Capture the cell that displays the provided text and extract its [x, y] central coordinate. 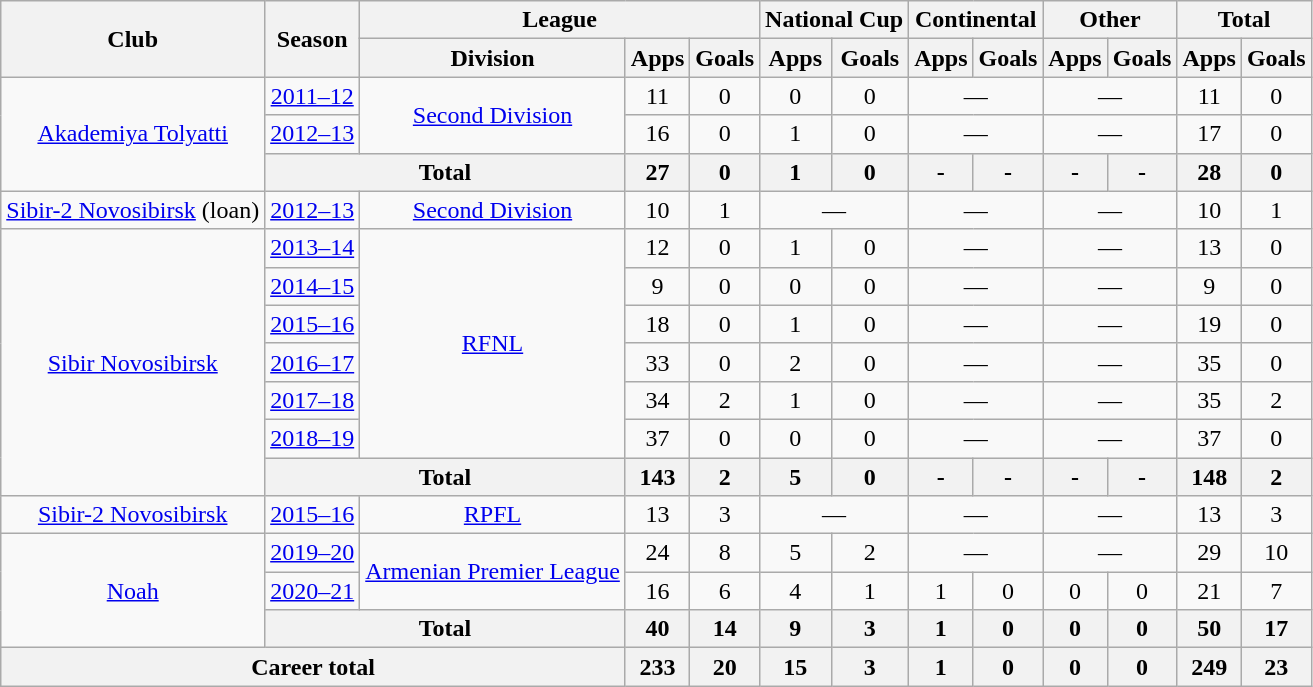
19 [1209, 324]
2019–20 [312, 553]
Other [1110, 20]
33 [657, 362]
20 [725, 667]
4 [796, 591]
29 [1209, 553]
Akademiya Tolyatti [133, 134]
143 [657, 477]
15 [796, 667]
2017–18 [312, 400]
Division [493, 58]
14 [725, 629]
18 [657, 324]
Armenian Premier League [493, 572]
National Cup [834, 20]
2011–12 [312, 96]
27 [657, 172]
249 [1209, 667]
2016–17 [312, 362]
40 [657, 629]
2018–19 [312, 438]
Club [133, 39]
23 [1276, 667]
24 [657, 553]
Sibir Novosibirsk [133, 362]
21 [1209, 591]
Continental [976, 20]
RPFL [493, 515]
233 [657, 667]
148 [1209, 477]
50 [1209, 629]
Season [312, 39]
Career total [314, 667]
12 [657, 248]
League [560, 20]
34 [657, 400]
Sibir-2 Novosibirsk (loan) [133, 210]
7 [1276, 591]
28 [1209, 172]
RFNL [493, 343]
2014–15 [312, 286]
8 [725, 553]
2020–21 [312, 591]
6 [725, 591]
Noah [133, 591]
Sibir-2 Novosibirsk [133, 515]
2013–14 [312, 248]
